Determine the [X, Y] coordinate at the center of the cell enclosing the given text.  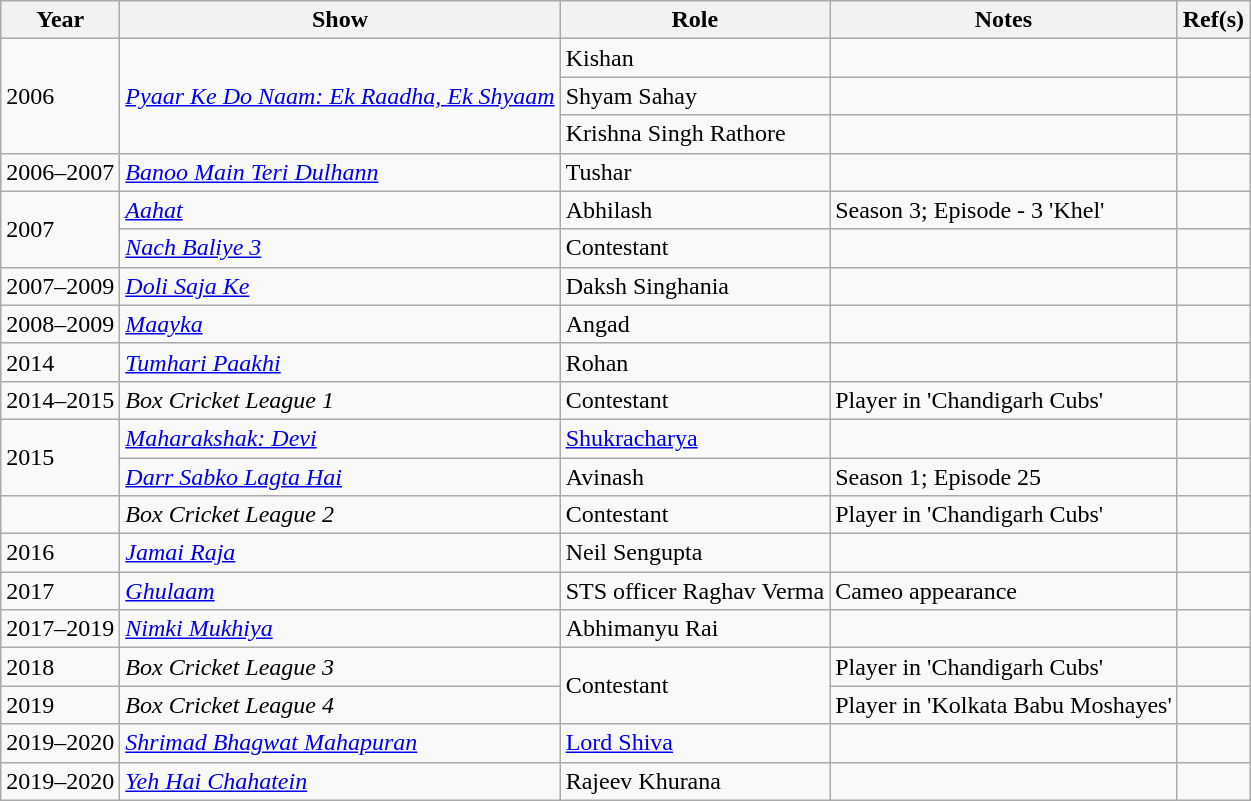
2016 [60, 553]
Rajeev Khurana [694, 781]
STS officer Raghav Verma [694, 591]
Maayka [340, 324]
Ghulaam [340, 591]
Maharakshak: Devi [340, 438]
Box Cricket League 1 [340, 400]
Abhimanyu Rai [694, 629]
Shrimad Bhagwat Mahapuran [340, 743]
Season 1; Episode 25 [1004, 477]
Player in 'Kolkata Babu Moshayes' [1004, 705]
Lord Shiva [694, 743]
Year [60, 20]
2017–2019 [60, 629]
Tumhari Paakhi [340, 362]
2007 [60, 229]
Darr Sabko Lagta Hai [340, 477]
Notes [1004, 20]
Banoo Main Teri Dulhann [340, 172]
Aahat [340, 210]
Show [340, 20]
Box Cricket League 3 [340, 667]
Box Cricket League 4 [340, 705]
2017 [60, 591]
2006 [60, 96]
2007–2009 [60, 286]
2014–2015 [60, 400]
Nimki Mukhiya [340, 629]
Box Cricket League 2 [340, 515]
Pyaar Ke Do Naam: Ek Raadha, Ek Shyaam [340, 96]
2014 [60, 362]
Jamai Raja [340, 553]
Tushar [694, 172]
Avinash [694, 477]
2018 [60, 667]
Ref(s) [1213, 20]
2019 [60, 705]
Rohan [694, 362]
Nach Baliye 3 [340, 248]
Kishan [694, 58]
Shyam Sahay [694, 96]
2006–2007 [60, 172]
Krishna Singh Rathore [694, 134]
Daksh Singhania [694, 286]
Yeh Hai Chahatein [340, 781]
Doli Saja Ke [340, 286]
Role [694, 20]
2015 [60, 457]
Neil Sengupta [694, 553]
Abhilash [694, 210]
Shukracharya [694, 438]
2008–2009 [60, 324]
Angad [694, 324]
Cameo appearance [1004, 591]
Season 3; Episode - 3 'Khel' [1004, 210]
